Scan for the cell matching the given text and deliver its [X, Y] coordinate at center. 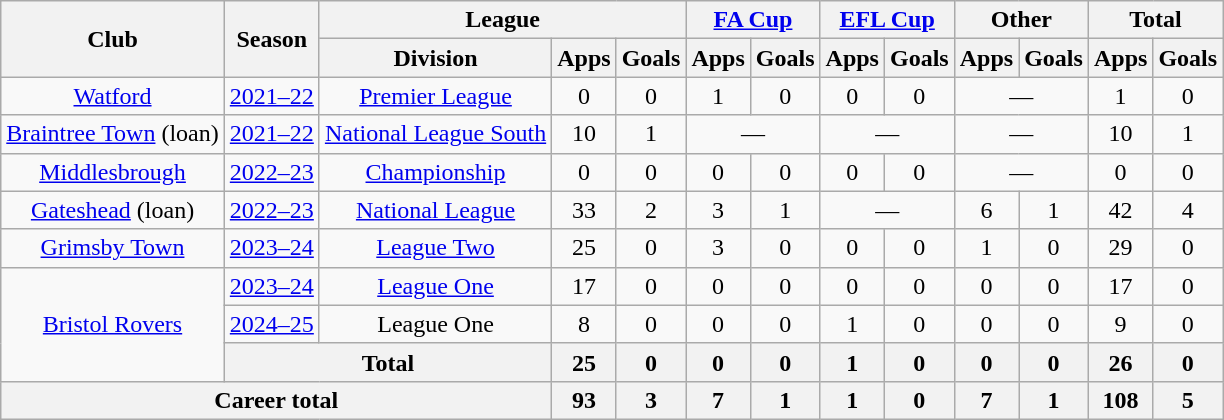
Season [272, 39]
Club [113, 39]
6 [986, 210]
National League South [435, 134]
FA Cup [753, 20]
42 [1120, 210]
Watford [113, 96]
League [502, 20]
108 [1120, 400]
26 [1120, 362]
Gateshead (loan) [113, 210]
5 [1188, 400]
Premier League [435, 96]
Division [435, 58]
Other [1021, 20]
National League [435, 210]
9 [1120, 324]
2024–25 [272, 324]
93 [584, 400]
EFL Cup [887, 20]
33 [584, 210]
4 [1188, 210]
Middlesbrough [113, 172]
Bristol Rovers [113, 324]
Career total [276, 400]
League Two [435, 248]
Grimsby Town [113, 248]
29 [1120, 248]
Braintree Town (loan) [113, 134]
2 [651, 210]
Championship [435, 172]
8 [584, 324]
